Detect which cell encompasses the target text, then output its (x, y) center coordinate. 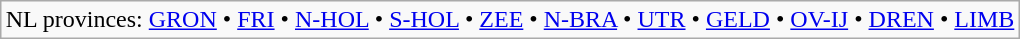
NL provinces: GRON • FRI • N-HOL • S-HOL • ZEE • N-BRA • UTR • GELD • OV-IJ • DREN • LIMB (510, 20)
